Pinpoint the cell where the given text exists, returning its (x, y) midpoint coordinate. 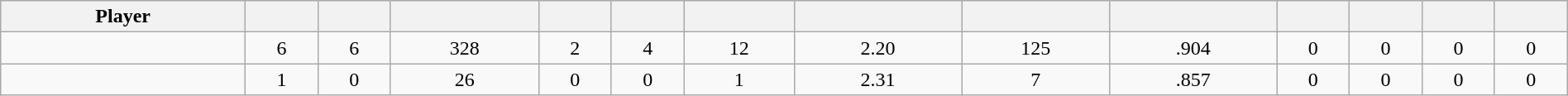
Player (123, 17)
2 (575, 48)
12 (739, 48)
.857 (1193, 79)
7 (1035, 79)
4 (648, 48)
26 (465, 79)
328 (465, 48)
125 (1035, 48)
.904 (1193, 48)
2.20 (878, 48)
2.31 (878, 79)
